Provide the [x, y] coordinate of the cell's center where the given text is located.  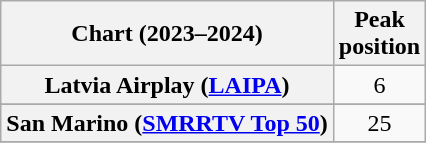
San Marino (SMRRTV Top 50) [168, 123]
Latvia Airplay (LAIPA) [168, 85]
6 [379, 85]
25 [379, 123]
Peakposition [379, 34]
Chart (2023–2024) [168, 34]
